Locate the cell with the specified text and output its [x, y] center coordinate. 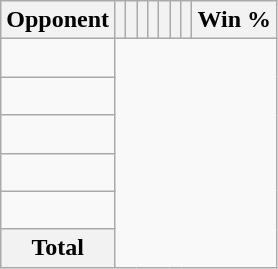
Opponent [58, 20]
Win % [234, 20]
Total [58, 248]
